Detect which cell encompasses the target text, then output its (x, y) center coordinate. 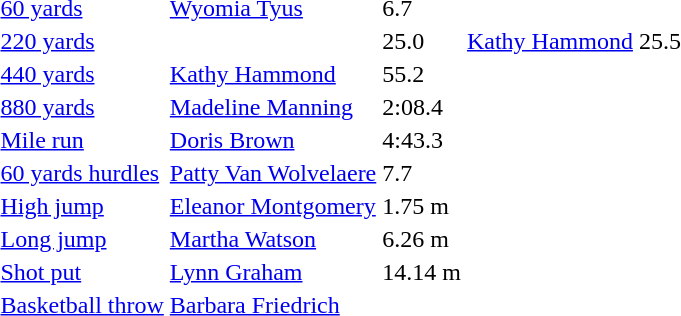
6.26 m (422, 239)
1.75 m (422, 206)
25.0 (422, 41)
Patty Van Wolvelaere (272, 173)
7.7 (422, 173)
Lynn Graham (272, 272)
Doris Brown (272, 140)
55.2 (422, 74)
4:43.3 (422, 140)
Eleanor Montgomery (272, 206)
2:08.4 (422, 107)
14.14 m (422, 272)
Martha Watson (272, 239)
Madeline Manning (272, 107)
